Capture the cell that displays the provided text and extract its (x, y) central coordinate. 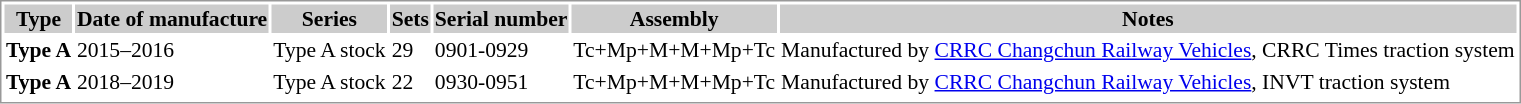
2018–2019 (172, 82)
Type (38, 18)
0901-0929 (501, 50)
Manufactured by CRRC Changchun Railway Vehicles, CRRC Times traction system (1148, 50)
Date of manufacture (172, 18)
22 (410, 82)
Sets (410, 18)
Manufactured by CRRC Changchun Railway Vehicles, INVT traction system (1148, 82)
Notes (1148, 18)
29 (410, 50)
0930-0951 (501, 82)
2015–2016 (172, 50)
Series (330, 18)
Assembly (674, 18)
Serial number (501, 18)
